Determine the [x, y] coordinate at the center of the cell enclosing the given text.  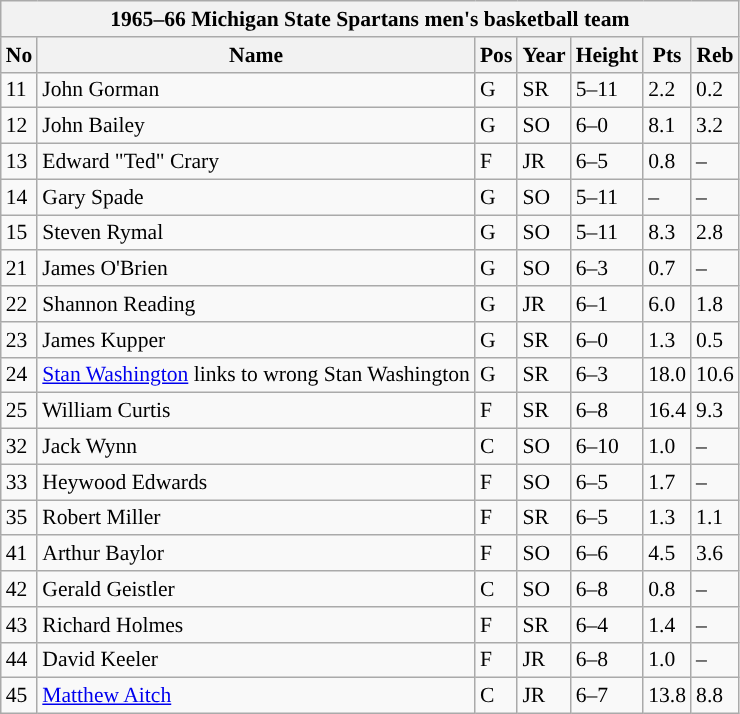
Arthur Baylor [256, 554]
No [20, 55]
1965–66 Michigan State Spartans men's basketball team [370, 19]
23 [20, 340]
Edward "Ted" Crary [256, 162]
45 [20, 696]
Pts [667, 55]
1.1 [715, 518]
Gerald Geistler [256, 589]
6–4 [607, 625]
6.0 [667, 304]
24 [20, 375]
8.1 [667, 126]
0.2 [715, 90]
John Bailey [256, 126]
9.3 [715, 411]
8.3 [667, 233]
43 [20, 625]
6–10 [607, 447]
16.4 [667, 411]
41 [20, 554]
James Kupper [256, 340]
18.0 [667, 375]
Richard Holmes [256, 625]
James O'Brien [256, 269]
22 [20, 304]
1.7 [667, 482]
David Keeler [256, 660]
3.6 [715, 554]
Jack Wynn [256, 447]
6–6 [607, 554]
Gary Spade [256, 197]
35 [20, 518]
14 [20, 197]
15 [20, 233]
8.8 [715, 696]
Matthew Aitch [256, 696]
2.8 [715, 233]
44 [20, 660]
12 [20, 126]
6–7 [607, 696]
0.5 [715, 340]
42 [20, 589]
Year [544, 55]
William Curtis [256, 411]
25 [20, 411]
Pos [496, 55]
Steven Rymal [256, 233]
Heywood Edwards [256, 482]
Reb [715, 55]
Shannon Reading [256, 304]
Name [256, 55]
0.7 [667, 269]
10.6 [715, 375]
1.8 [715, 304]
3.2 [715, 126]
Stan Washington links to wrong Stan Washington [256, 375]
13 [20, 162]
Height [607, 55]
33 [20, 482]
6–1 [607, 304]
1.4 [667, 625]
2.2 [667, 90]
21 [20, 269]
32 [20, 447]
Robert Miller [256, 518]
13.8 [667, 696]
4.5 [667, 554]
John Gorman [256, 90]
11 [20, 90]
